Locate the cell with the specified text and output its (x, y) center coordinate. 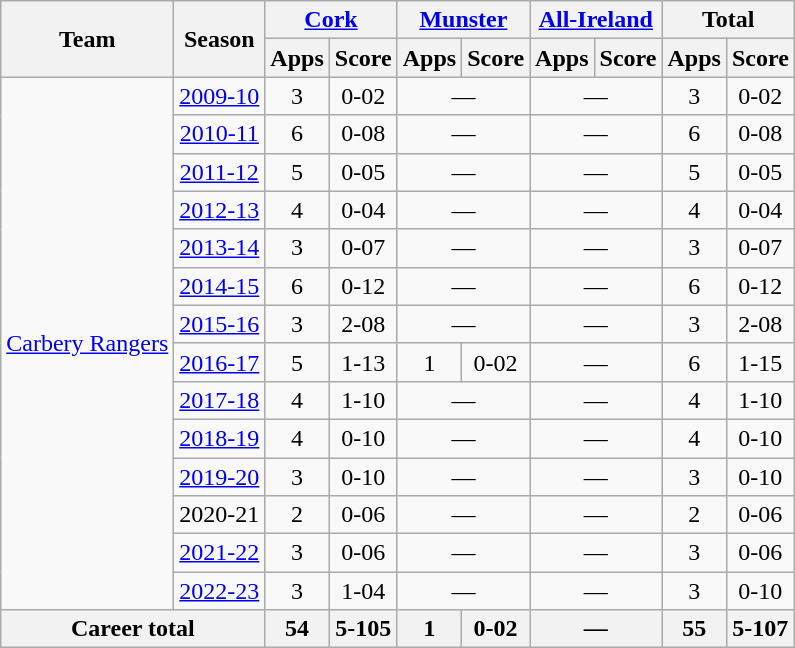
Cork (331, 20)
1-04 (363, 591)
2022-23 (220, 591)
54 (297, 629)
Carbery Rangers (88, 344)
Career total (133, 629)
5-107 (760, 629)
5-105 (363, 629)
2017-18 (220, 400)
2015-16 (220, 324)
1-15 (760, 362)
2021-22 (220, 553)
Team (88, 39)
2012-13 (220, 210)
2018-19 (220, 438)
2013-14 (220, 248)
2016-17 (220, 362)
Munster (463, 20)
2014-15 (220, 286)
All-Ireland (596, 20)
2010-11 (220, 134)
1-13 (363, 362)
2011-12 (220, 172)
2020-21 (220, 515)
2019-20 (220, 477)
Season (220, 39)
2009-10 (220, 96)
55 (694, 629)
Total (728, 20)
